Output the [x, y] coordinate of the center of the cell containing the given text.  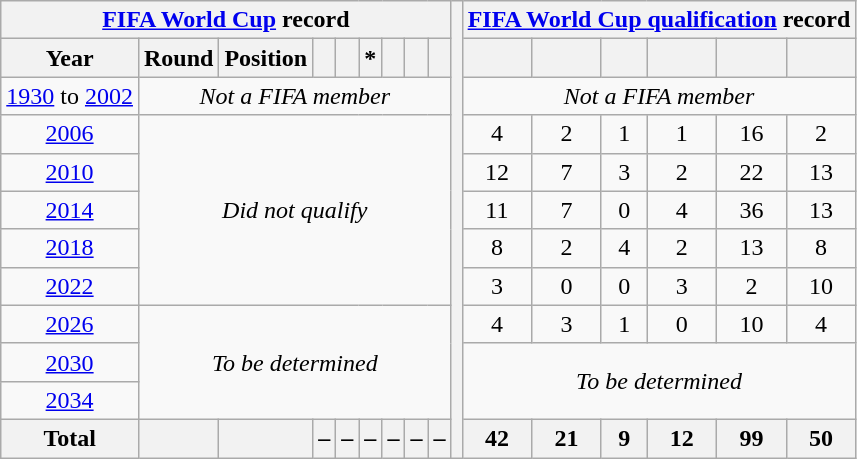
2022 [70, 286]
11 [497, 210]
2010 [70, 172]
1930 to 2002 [70, 96]
50 [821, 438]
2018 [70, 248]
36 [752, 210]
FIFA World Cup qualification record [659, 20]
9 [624, 438]
2034 [70, 400]
Year [70, 58]
2014 [70, 210]
99 [752, 438]
FIFA World Cup record [226, 20]
2030 [70, 362]
Total [70, 438]
Position [266, 58]
21 [567, 438]
* [370, 58]
16 [752, 134]
Did not qualify [294, 210]
2006 [70, 134]
2026 [70, 324]
42 [497, 438]
22 [752, 172]
Round [178, 58]
